Output the (X, Y) coordinate of the center of the cell containing the given text.  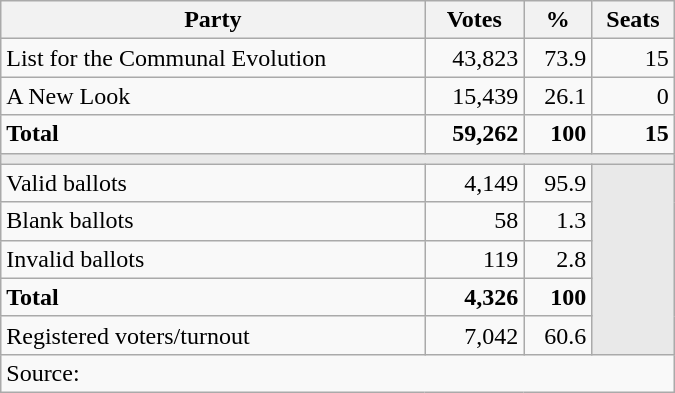
60.6 (558, 335)
% (558, 20)
2.8 (558, 259)
Seats (634, 20)
List for the Communal Evolution (213, 58)
58 (474, 221)
95.9 (558, 183)
59,262 (474, 134)
1.3 (558, 221)
4,149 (474, 183)
Valid ballots (213, 183)
119 (474, 259)
15,439 (474, 96)
Invalid ballots (213, 259)
26.1 (558, 96)
7,042 (474, 335)
0 (634, 96)
73.9 (558, 58)
4,326 (474, 297)
Party (213, 20)
A New Look (213, 96)
Votes (474, 20)
43,823 (474, 58)
Blank ballots (213, 221)
Source: (338, 373)
Registered voters/turnout (213, 335)
